Identify which cell holds the provided text, then report its (x, y) central coordinate. 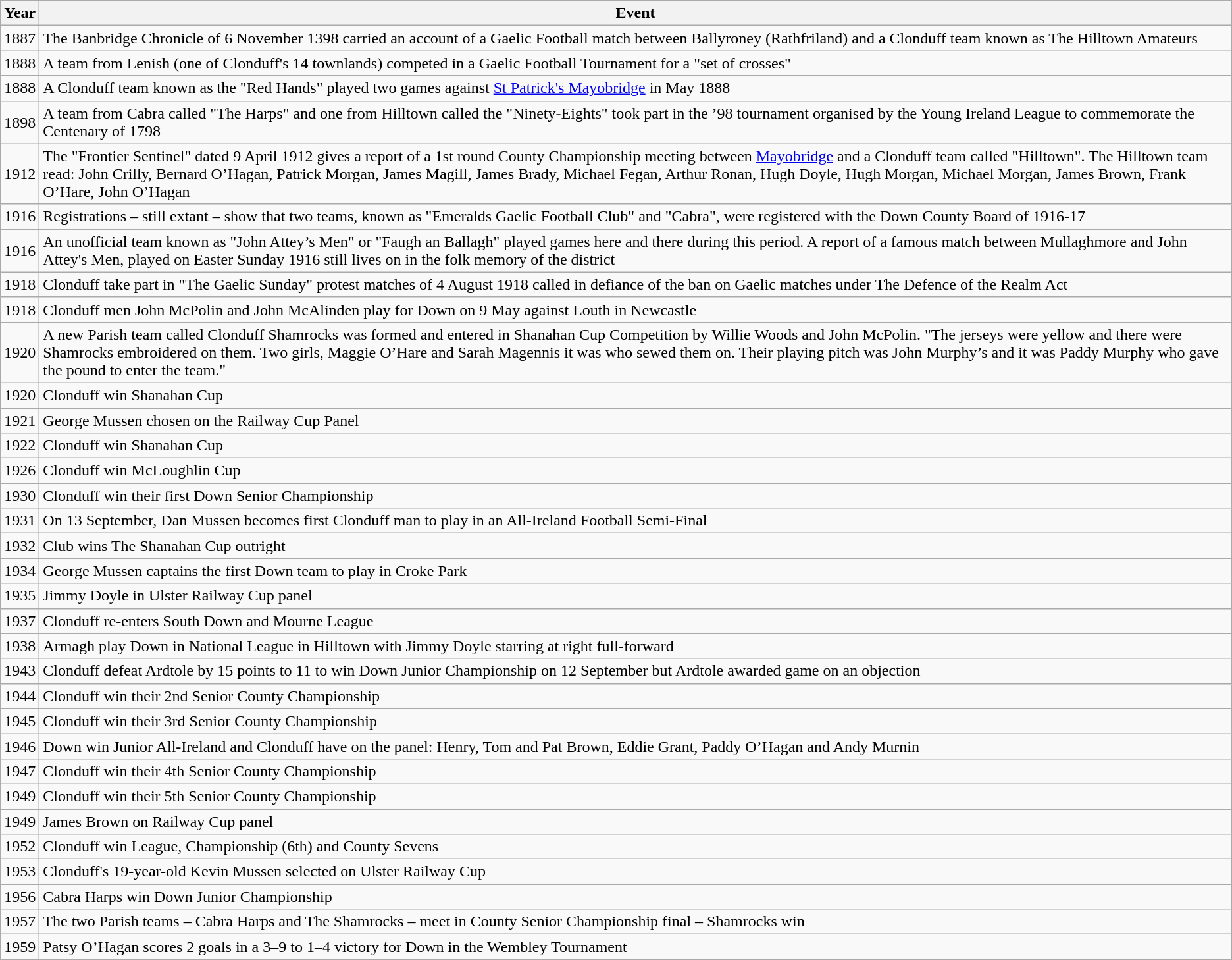
1947 (20, 771)
Clonduff win League, Championship (6th) and County Sevens (636, 847)
Clonduff win McLoughlin Cup (636, 471)
1930 (20, 496)
1935 (20, 596)
Armagh play Down in National League in Hilltown with Jimmy Doyle starring at right full-forward (636, 646)
Clonduff men John McPolin and John McAlinden play for Down on 9 May against Louth in Newcastle (636, 309)
George Mussen captains the first Down team to play in Croke Park (636, 571)
1956 (20, 897)
Down win Junior All-Ireland and Clonduff have on the panel: Henry, Tom and Pat Brown, Eddie Grant, Paddy O’Hagan and Andy Murnin (636, 746)
1957 (20, 922)
Club wins The Shanahan Cup outright (636, 546)
Jimmy Doyle in Ulster Railway Cup panel (636, 596)
The two Parish teams – Cabra Harps and The Shamrocks – meet in County Senior Championship final – Shamrocks win (636, 922)
1887 (20, 38)
1959 (20, 947)
A team from Lenish (one of Clonduff's 14 townlands) competed in a Gaelic Football Tournament for a "set of crosses" (636, 63)
Clonduff win their first Down Senior Championship (636, 496)
Event (636, 13)
George Mussen chosen on the Railway Cup Panel (636, 421)
1921 (20, 421)
1944 (20, 696)
Clonduff defeat Ardtole by 15 points to 11 to win Down Junior Championship on 12 September but Ardtole awarded game on an objection (636, 671)
A Clonduff team known as the "Red Hands" played two games against St Patrick's Mayobridge in May 1888 (636, 88)
Cabra Harps win Down Junior Championship (636, 897)
1932 (20, 546)
1912 (20, 174)
Clonduff win their 5th Senior County Championship (636, 796)
1931 (20, 521)
On 13 September, Dan Mussen becomes first Clonduff man to play in an All-Ireland Football Semi-Final (636, 521)
James Brown on Railway Cup panel (636, 821)
Clonduff's 19-year-old Kevin Mussen selected on Ulster Railway Cup (636, 872)
1952 (20, 847)
1922 (20, 446)
1946 (20, 746)
1934 (20, 571)
Clonduff win their 4th Senior County Championship (636, 771)
1945 (20, 721)
Clonduff win their 2nd Senior County Championship (636, 696)
1943 (20, 671)
1926 (20, 471)
1898 (20, 122)
Clonduff re-enters South Down and Mourne League (636, 621)
1953 (20, 872)
Clonduff win their 3rd Senior County Championship (636, 721)
1937 (20, 621)
Patsy O’Hagan scores 2 goals in a 3–9 to 1–4 victory for Down in the Wembley Tournament (636, 947)
1938 (20, 646)
Year (20, 13)
